Pinpoint the cell where the given text exists, returning its (x, y) midpoint coordinate. 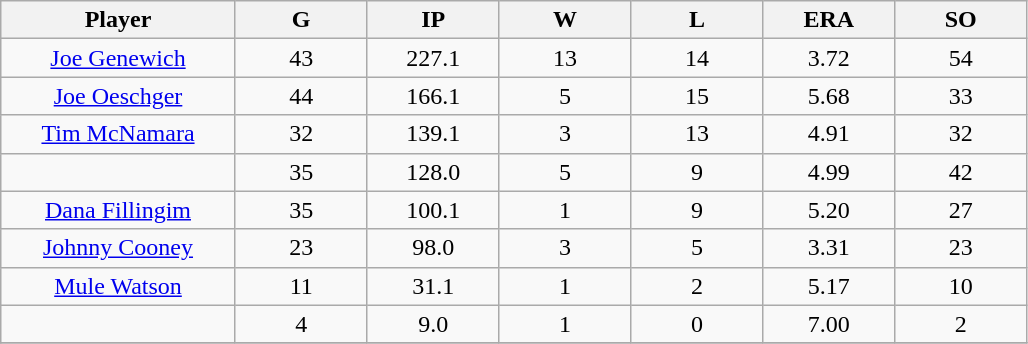
Tim McNamara (118, 134)
42 (961, 172)
4.91 (829, 134)
166.1 (433, 96)
4.99 (829, 172)
98.0 (433, 248)
L (697, 20)
Joe Genewich (118, 58)
128.0 (433, 172)
44 (301, 96)
Joe Oeschger (118, 96)
54 (961, 58)
ERA (829, 20)
G (301, 20)
3.31 (829, 248)
W (565, 20)
0 (697, 324)
43 (301, 58)
15 (697, 96)
14 (697, 58)
11 (301, 286)
Mule Watson (118, 286)
IP (433, 20)
31.1 (433, 286)
100.1 (433, 210)
Johnny Cooney (118, 248)
SO (961, 20)
27 (961, 210)
Player (118, 20)
5.17 (829, 286)
5.68 (829, 96)
33 (961, 96)
4 (301, 324)
7.00 (829, 324)
139.1 (433, 134)
10 (961, 286)
9.0 (433, 324)
5.20 (829, 210)
227.1 (433, 58)
3.72 (829, 58)
Dana Fillingim (118, 210)
